Identify which cell holds the provided text, then report its [X, Y] central coordinate. 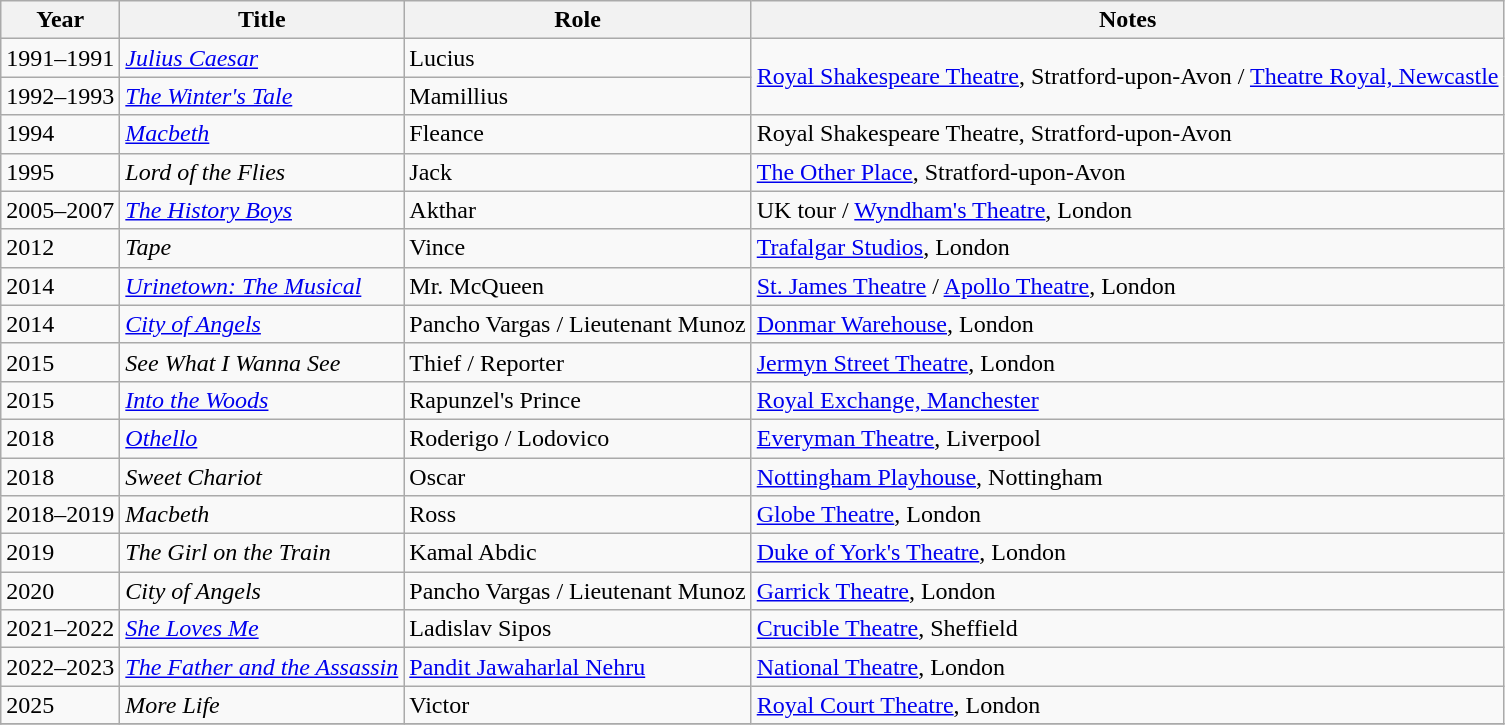
Vince [578, 248]
Crucible Theatre, Sheffield [1128, 629]
National Theatre, London [1128, 667]
Jack [578, 172]
2018–2019 [60, 515]
Year [60, 20]
The Father and the Assassin [262, 667]
Jermyn Street Theatre, London [1128, 362]
The Other Place, Stratford-upon-Avon [1128, 172]
Duke of York's Theatre, London [1128, 553]
Oscar [578, 477]
Globe Theatre, London [1128, 515]
Notes [1128, 20]
1992–1993 [60, 96]
2022–2023 [60, 667]
2025 [60, 705]
The Winter's Tale [262, 96]
Donmar Warehouse, London [1128, 324]
Garrick Theatre, London [1128, 591]
2020 [60, 591]
1995 [60, 172]
Royal Court Theatre, London [1128, 705]
1991–1991 [60, 58]
See What I Wanna See [262, 362]
Othello [262, 438]
Royal Exchange, Manchester [1128, 400]
Sweet Chariot [262, 477]
Victor [578, 705]
Tape [262, 248]
St. James Theatre / Apollo Theatre, London [1128, 286]
Fleance [578, 134]
Urinetown: The Musical [262, 286]
Title [262, 20]
Everyman Theatre, Liverpool [1128, 438]
2019 [60, 553]
Lucius [578, 58]
Role [578, 20]
Roderigo / Lodovico [578, 438]
The History Boys [262, 210]
Thief / Reporter [578, 362]
2021–2022 [60, 629]
Akthar [578, 210]
Lord of the Flies [262, 172]
Trafalgar Studios, London [1128, 248]
Julius Caesar [262, 58]
Mr. McQueen [578, 286]
Nottingham Playhouse, Nottingham [1128, 477]
1994 [60, 134]
Royal Shakespeare Theatre, Stratford-upon-Avon / Theatre Royal, Newcastle [1128, 77]
She Loves Me [262, 629]
Pandit Jawaharlal Nehru [578, 667]
Into the Woods [262, 400]
The Girl on the Train [262, 553]
Kamal Abdic [578, 553]
More Life [262, 705]
2012 [60, 248]
2005–2007 [60, 210]
UK tour / Wyndham's Theatre, London [1128, 210]
Ladislav Sipos [578, 629]
Royal Shakespeare Theatre, Stratford-upon-Avon [1128, 134]
Ross [578, 515]
Rapunzel's Prince [578, 400]
Mamillius [578, 96]
